Identify which cell holds the provided text, then report its (x, y) central coordinate. 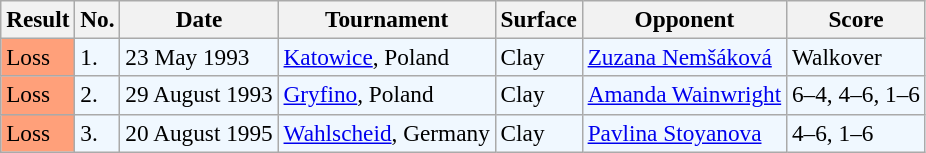
Katowice, Poland (386, 57)
Result (38, 19)
Tournament (386, 19)
Score (856, 19)
29 August 1993 (199, 95)
2. (98, 95)
Walkover (856, 57)
4–6, 1–6 (856, 133)
Surface (538, 19)
3. (98, 133)
Gryfino, Poland (386, 95)
Amanda Wainwright (684, 95)
Opponent (684, 19)
Pavlina Stoyanova (684, 133)
23 May 1993 (199, 57)
Date (199, 19)
1. (98, 57)
Wahlscheid, Germany (386, 133)
Zuzana Nemšáková (684, 57)
No. (98, 19)
20 August 1995 (199, 133)
6–4, 4–6, 1–6 (856, 95)
